Locate the cell with the specified text and output its (x, y) center coordinate. 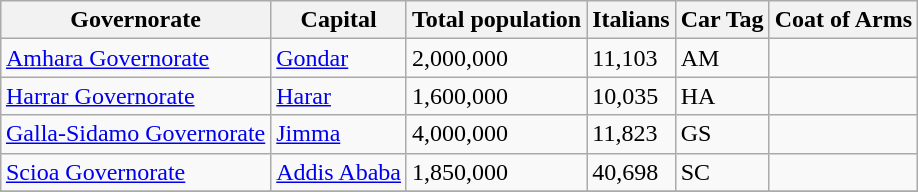
HA (722, 96)
Car Tag (722, 20)
Galla-Sidamo Governorate (135, 134)
Harrar Governorate (135, 96)
Harar (339, 96)
Jimma (339, 134)
1,850,000 (496, 172)
AM (722, 58)
Amhara Governorate (135, 58)
GS (722, 134)
Addis Ababa (339, 172)
4,000,000 (496, 134)
11,823 (631, 134)
Scioa Governorate (135, 172)
Gondar (339, 58)
Capital (339, 20)
2,000,000 (496, 58)
Italians (631, 20)
10,035 (631, 96)
11,103 (631, 58)
Total population (496, 20)
SC (722, 172)
40,698 (631, 172)
Coat of Arms (843, 20)
1,600,000 (496, 96)
Governorate (135, 20)
